Search for the cell housing the specified text and yield its [x, y] center coordinate. 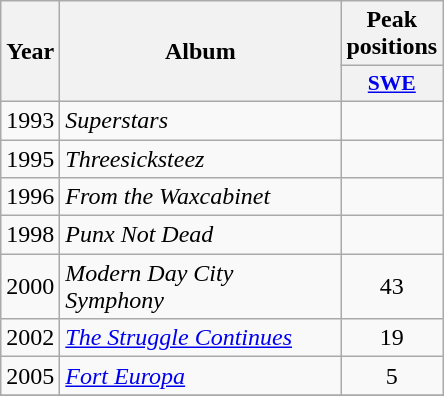
19 [392, 338]
Superstars [200, 120]
Punx Not Dead [200, 235]
2000 [30, 286]
The Struggle Continues [200, 338]
2002 [30, 338]
43 [392, 286]
2005 [30, 376]
SWE [392, 84]
Modern Day City Symphony [200, 286]
From the Waxcabinet [200, 197]
1993 [30, 120]
Peak positions [392, 34]
Album [200, 52]
1996 [30, 197]
1998 [30, 235]
Year [30, 52]
1995 [30, 159]
Threesicksteez [200, 159]
Fort Europa [200, 376]
5 [392, 376]
